Locate the cell with the specified text and output its (x, y) center coordinate. 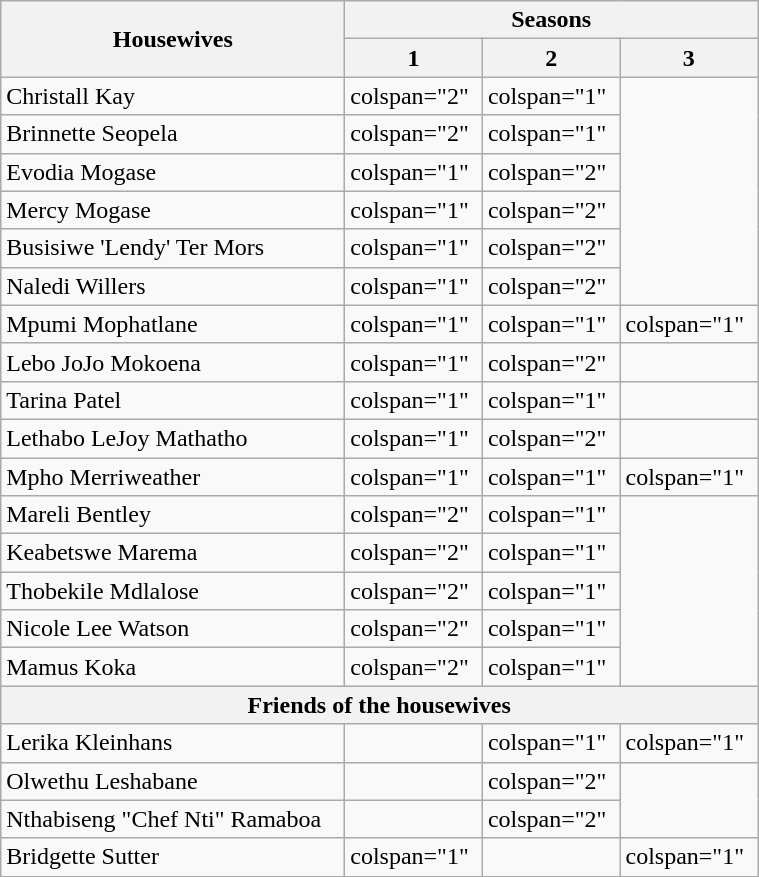
1 (414, 58)
Lebo JoJo Mokoena (173, 362)
Nthabiseng "Chef Nti" Ramaboa (173, 819)
Tarina Patel (173, 400)
Thobekile Mdlalose (173, 591)
Mareli Bentley (173, 515)
Evodia Mogase (173, 172)
Friends of the housewives (380, 705)
Christall Kay (173, 96)
Mpumi Mophatlane (173, 324)
Busisiwe 'Lendy' Ter Mors (173, 248)
2 (551, 58)
3 (689, 58)
Olwethu Leshabane (173, 781)
Housewives (173, 39)
Nicole Lee Watson (173, 629)
Naledi Willers (173, 286)
Lerika Kleinhans (173, 743)
Brinnette Seopela (173, 134)
Mpho Merriweather (173, 477)
Lethabo LeJoy Mathatho (173, 438)
Mamus Koka (173, 667)
Keabetswe Marema (173, 553)
Seasons (552, 20)
Mercy Mogase (173, 210)
Bridgette Sutter (173, 857)
